From the cell containing the given text, extract its center point as [X, Y] coordinate. 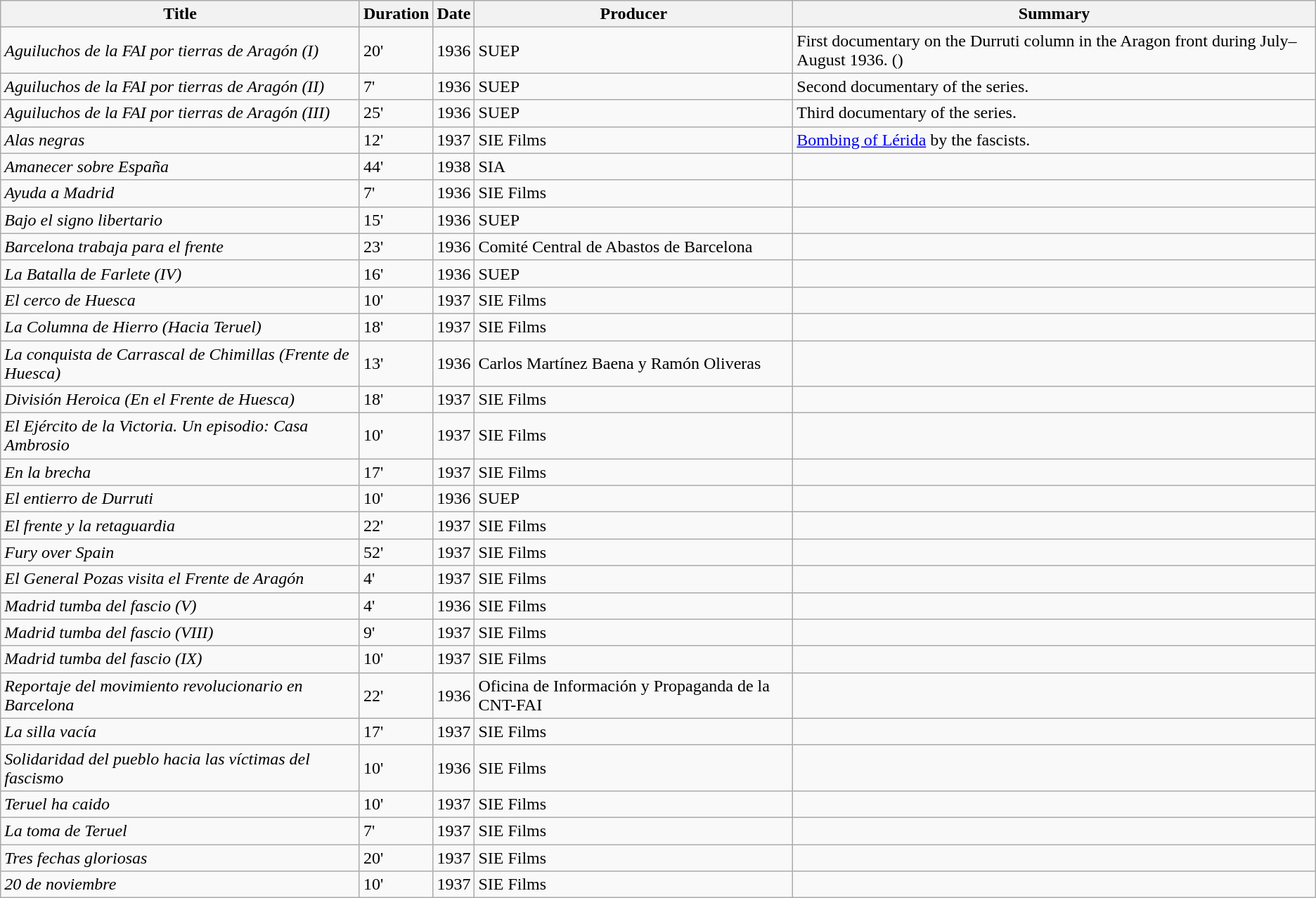
9' [396, 632]
13' [396, 363]
Aguiluchos de la FAI por tierras de Aragón (I) [180, 51]
16' [396, 273]
SIA [634, 167]
Third documentary of the series. [1054, 113]
Barcelona trabaja para el frente [180, 247]
Teruel ha caido [180, 804]
12' [396, 140]
Madrid tumba del fascio (V) [180, 606]
La silla vacía [180, 731]
Second documentary of the series. [1054, 86]
Solidaridad del pueblo hacia las víctimas del fascismo [180, 767]
Aguiluchos de la FAI por tierras de Aragón (II) [180, 86]
15' [396, 220]
Fury over Spain [180, 552]
52' [396, 552]
Aguiluchos de la FAI por tierras de Aragón (III) [180, 113]
Bajo el signo libertario [180, 220]
La Batalla de Farlete (IV) [180, 273]
25' [396, 113]
44' [396, 167]
El Ejército de la Victoria. Un episodio: Casa Ambrosio [180, 436]
El General Pozas visita el Frente de Aragón [180, 579]
Producer [634, 14]
Comité Central de Abastos de Barcelona [634, 247]
Tres fechas gloriosas [180, 858]
Madrid tumba del fascio (VIII) [180, 632]
División Heroica (En el Frente de Huesca) [180, 400]
First documentary on the Durruti column in the Aragon front during July–August 1936. () [1054, 51]
Ayuda a Madrid [180, 193]
Duration [396, 14]
La toma de Teruel [180, 831]
Bombing of Lérida by the fascists. [1054, 140]
23' [396, 247]
Date [454, 14]
El entierro de Durruti [180, 499]
La conquista de Carrascal de Chimillas (Frente de Huesca) [180, 363]
20 de noviembre [180, 885]
Madrid tumba del fascio (IX) [180, 659]
Oficina de Información y Propaganda de la CNT-FAI [634, 696]
El cerco de Huesca [180, 300]
1938 [454, 167]
Title [180, 14]
Carlos Martínez Baena y Ramón Oliveras [634, 363]
El frente y la retaguardia [180, 526]
Amanecer sobre España [180, 167]
La Columna de Hierro (Hacia Teruel) [180, 327]
En la brecha [180, 472]
Alas negras [180, 140]
Reportaje del movimiento revolucionario en Barcelona [180, 696]
Summary [1054, 14]
